Scan for the cell matching the given text and deliver its (x, y) coordinate at center. 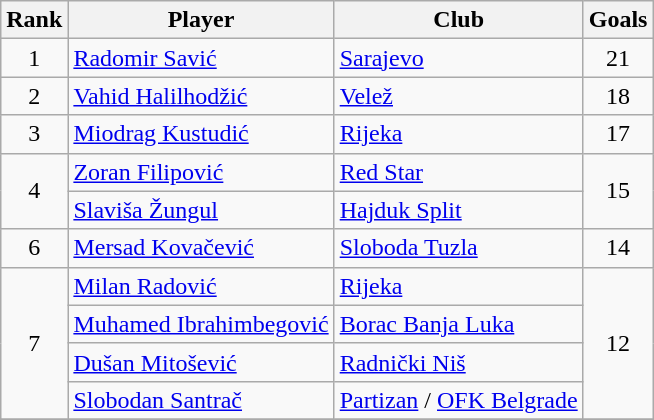
Goals (618, 20)
Partizan / OFK Belgrade (458, 400)
Borac Banja Luka (458, 324)
Radomir Savić (201, 58)
Radnički Niš (458, 362)
Sloboda Tuzla (458, 248)
Dušan Mitošević (201, 362)
21 (618, 58)
Milan Radović (201, 286)
Muhamed Ibrahimbegović (201, 324)
Mersad Kovačević (201, 248)
Zoran Filipović (201, 172)
1 (34, 58)
12 (618, 343)
Velež (458, 96)
15 (618, 191)
2 (34, 96)
Red Star (458, 172)
3 (34, 134)
7 (34, 343)
Slobodan Santrač (201, 400)
Player (201, 20)
Slaviša Žungul (201, 210)
Sarajevo (458, 58)
14 (618, 248)
4 (34, 191)
Club (458, 20)
Vahid Halilhodžić (201, 96)
6 (34, 248)
18 (618, 96)
Miodrag Kustudić (201, 134)
17 (618, 134)
Rank (34, 20)
Hajduk Split (458, 210)
